Return [X, Y] of the center of cell containing provided text 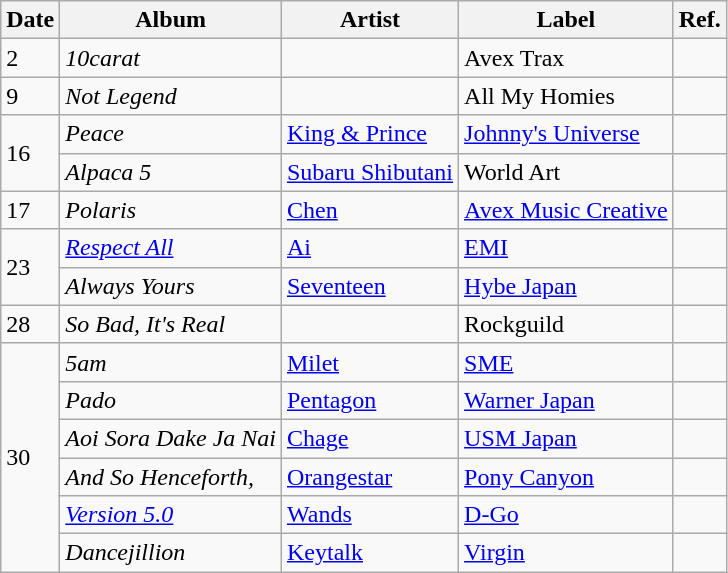
Avex Music Creative [566, 210]
Ref. [700, 20]
Keytalk [370, 553]
16 [30, 153]
And So Henceforth, [171, 477]
Chen [370, 210]
Pony Canyon [566, 477]
5am [171, 362]
Date [30, 20]
Wands [370, 515]
28 [30, 324]
Aoi Sora Dake Ja Nai [171, 438]
Pentagon [370, 400]
Avex Trax [566, 58]
Label [566, 20]
All My Homies [566, 96]
Milet [370, 362]
Version 5.0 [171, 515]
Not Legend [171, 96]
Chage [370, 438]
Album [171, 20]
Artist [370, 20]
Johnny's Universe [566, 134]
D-Go [566, 515]
Pado [171, 400]
23 [30, 267]
Rockguild [566, 324]
Orangestar [370, 477]
2 [30, 58]
Respect All [171, 248]
USM Japan [566, 438]
10carat [171, 58]
SME [566, 362]
Dancejillion [171, 553]
Subaru Shibutani [370, 172]
17 [30, 210]
Hybe Japan [566, 286]
Virgin [566, 553]
Seventeen [370, 286]
Alpaca 5 [171, 172]
World Art [566, 172]
King & Prince [370, 134]
Peace [171, 134]
Warner Japan [566, 400]
9 [30, 96]
Always Yours [171, 286]
Polaris [171, 210]
So Bad, It's Real [171, 324]
Ai [370, 248]
30 [30, 457]
EMI [566, 248]
